Output the [X, Y] coordinate of the center of the cell containing the given text.  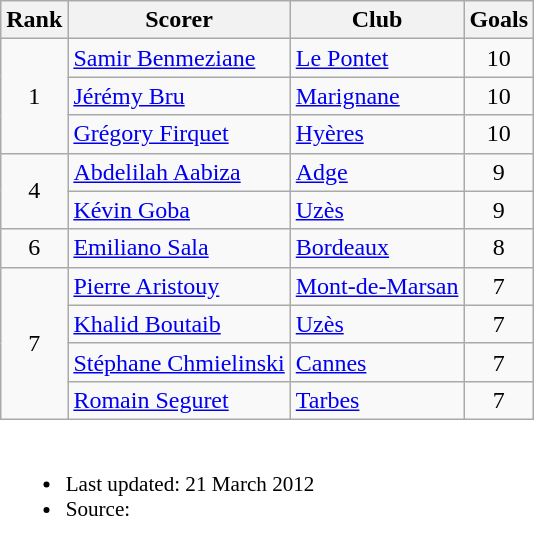
4 [34, 191]
Grégory Firquet [179, 134]
1 [34, 96]
Scorer [179, 20]
Club [377, 20]
Last updated: 21 March 2012Source: [268, 484]
Adge [377, 172]
Pierre Aristouy [179, 286]
Abdelilah Aabiza [179, 172]
Samir Benmeziane [179, 58]
Rank [34, 20]
Mont-de-Marsan [377, 286]
Khalid Boutaib [179, 324]
Bordeaux [377, 248]
Goals [499, 20]
Kévin Goba [179, 210]
Hyères [377, 134]
Tarbes [377, 400]
Romain Seguret [179, 400]
8 [499, 248]
6 [34, 248]
Jérémy Bru [179, 96]
Stéphane Chmielinski [179, 362]
Emiliano Sala [179, 248]
Le Pontet [377, 58]
Cannes [377, 362]
Marignane [377, 96]
